Locate the cell with the specified text and output its [X, Y] center coordinate. 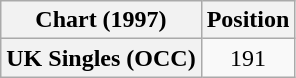
Position [248, 20]
UK Singles (OCC) [101, 58]
Chart (1997) [101, 20]
191 [248, 58]
